Extract the [x, y] coordinate from the center of the cell holding the provided text.  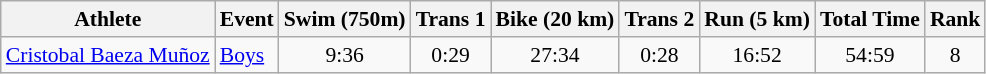
Swim (750m) [345, 19]
54:59 [870, 55]
0:28 [659, 55]
8 [956, 55]
27:34 [556, 55]
Trans 2 [659, 19]
9:36 [345, 55]
Trans 1 [451, 19]
Athlete [108, 19]
Total Time [870, 19]
Run (5 km) [757, 19]
Rank [956, 19]
0:29 [451, 55]
Bike (20 km) [556, 19]
Cristobal Baeza Muñoz [108, 55]
Boys [247, 55]
Event [247, 19]
16:52 [757, 55]
